From the cell containing the given text, extract its center point as (x, y) coordinate. 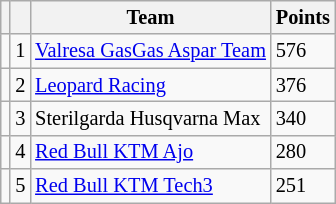
5 (20, 186)
Valresa GasGas Aspar Team (150, 51)
Points (303, 17)
4 (20, 152)
3 (20, 118)
1 (20, 51)
376 (303, 85)
251 (303, 186)
576 (303, 51)
Team (150, 17)
Red Bull KTM Tech3 (150, 186)
280 (303, 152)
Red Bull KTM Ajo (150, 152)
Sterilgarda Husqvarna Max (150, 118)
340 (303, 118)
Leopard Racing (150, 85)
2 (20, 85)
